Search for the cell housing the specified text and yield its [x, y] center coordinate. 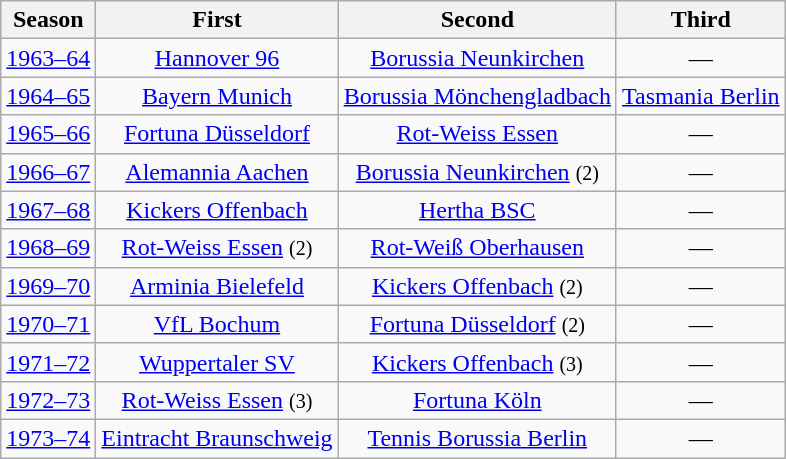
VfL Bochum [217, 324]
Season [48, 20]
Fortuna Düsseldorf [217, 134]
1966–67 [48, 172]
Third [700, 20]
1968–69 [48, 248]
Alemannia Aachen [217, 172]
Borussia Neunkirchen [477, 58]
1963–64 [48, 58]
Rot-Weiß Oberhausen [477, 248]
Rot-Weiss Essen (2) [217, 248]
Tasmania Berlin [700, 96]
Fortuna Köln [477, 400]
Kickers Offenbach (2) [477, 286]
1973–74 [48, 438]
1970–71 [48, 324]
Rot-Weiss Essen [477, 134]
Second [477, 20]
1971–72 [48, 362]
Kickers Offenbach [217, 210]
First [217, 20]
Bayern Munich [217, 96]
Hannover 96 [217, 58]
Rot-Weiss Essen (3) [217, 400]
Kickers Offenbach (3) [477, 362]
Wuppertaler SV [217, 362]
Fortuna Düsseldorf (2) [477, 324]
Hertha BSC [477, 210]
Tennis Borussia Berlin [477, 438]
Arminia Bielefeld [217, 286]
Borussia Neunkirchen (2) [477, 172]
Borussia Mönchengladbach [477, 96]
1965–66 [48, 134]
Eintracht Braunschweig [217, 438]
1972–73 [48, 400]
1967–68 [48, 210]
1969–70 [48, 286]
1964–65 [48, 96]
